Output the [X, Y] coordinate of the center of the cell containing the given text.  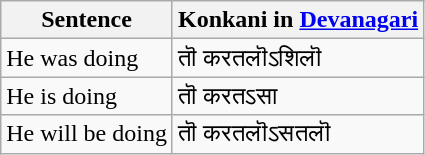
तॊ करतलॊऽशिलॊ [298, 58]
He is doing [87, 96]
तॊ करतऽसा [298, 96]
तॊ करतलॊऽसतलॊ [298, 134]
Konkani in Devanagari [298, 20]
He will be doing [87, 134]
He was doing [87, 58]
Sentence [87, 20]
